Identify which cell holds the provided text, then report its (X, Y) central coordinate. 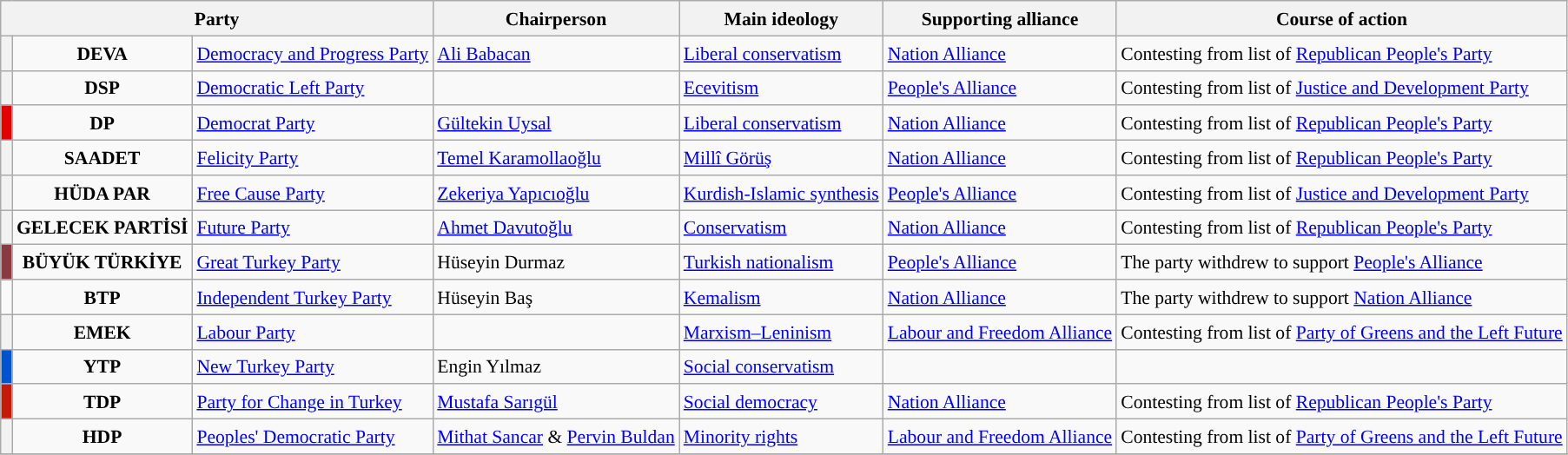
YTP (103, 366)
HDP (103, 437)
SAADET (103, 158)
Mustafa Sarıgül (556, 402)
Ahmet Davutoğlu (556, 227)
Gültekin Uysal (556, 123)
Millî Görüş (782, 158)
Kurdish-Islamic synthesis (782, 193)
Party (217, 18)
Social democracy (782, 402)
Felicity Party (313, 158)
BTP (103, 297)
Course of action (1341, 18)
TDP (103, 402)
Democrat Party (313, 123)
New Turkey Party (313, 366)
EMEK (103, 332)
DEVA (103, 53)
Main ideology (782, 18)
Labour Party (313, 332)
Engin Yılmaz (556, 366)
Ecevitism (782, 88)
Minority rights (782, 437)
Free Cause Party (313, 193)
BÜYÜK TÜRKİYE (103, 262)
Chairperson (556, 18)
Social conservatism (782, 366)
Party for Change in Turkey (313, 402)
Zekeriya Yapıcıoğlu (556, 193)
Democratic Left Party (313, 88)
Conservatism (782, 227)
Ali Babacan (556, 53)
Future Party (313, 227)
Hüseyin Durmaz (556, 262)
Turkish nationalism (782, 262)
DP (103, 123)
Temel Karamollaoğlu (556, 158)
Hüseyin Baş (556, 297)
Great Turkey Party (313, 262)
Supporting alliance (1000, 18)
Democracy and Progress Party (313, 53)
The party withdrew to support People's Alliance (1341, 262)
Peoples' Democratic Party (313, 437)
DSP (103, 88)
HÜDA PAR (103, 193)
Marxism–Leninism (782, 332)
Kemalism (782, 297)
The party withdrew to support Nation Alliance (1341, 297)
GELECEK PARTİSİ (103, 227)
Independent Turkey Party (313, 297)
Mithat Sancar & Pervin Buldan (556, 437)
